Return (x, y) of the center of cell containing provided text 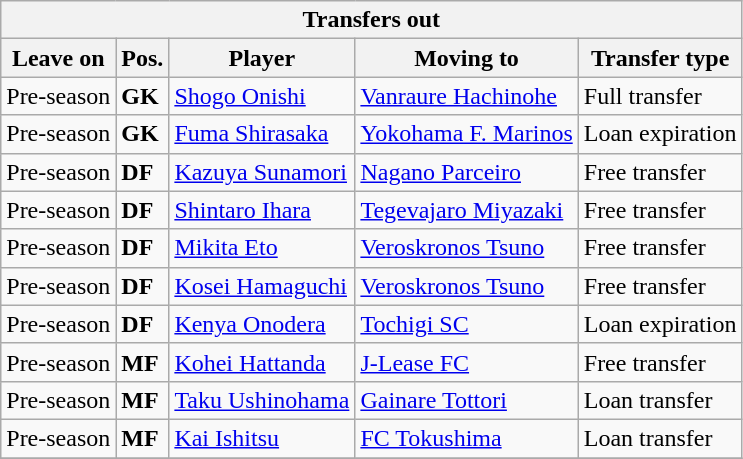
Full transfer (660, 96)
Pos. (142, 58)
Kenya Onodera (262, 324)
Player (262, 58)
Shogo Onishi (262, 96)
Leave on (58, 58)
FC Tokushima (466, 438)
Nagano Parceiro (466, 172)
Transfers out (372, 20)
Kazuya Sunamori (262, 172)
J-Lease FC (466, 362)
Gainare Tottori (466, 400)
Tochigi SC (466, 324)
Moving to (466, 58)
Tegevajaro Miyazaki (466, 210)
Taku Ushinohama (262, 400)
Kosei Hamaguchi (262, 286)
Kohei Hattanda (262, 362)
Shintaro Ihara (262, 210)
Vanraure Hachinohe (466, 96)
Transfer type (660, 58)
Mikita Eto (262, 248)
Yokohama F. Marinos (466, 134)
Kai Ishitsu (262, 438)
Fuma Shirasaka (262, 134)
